From the cell containing the given text, extract its center point as (x, y) coordinate. 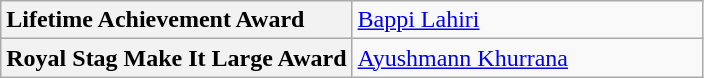
Royal Stag Make It Large Award (176, 58)
Ayushmann Khurrana (528, 58)
Lifetime Achievement Award (176, 20)
Bappi Lahiri (528, 20)
